Scan for the cell matching the given text and deliver its (X, Y) coordinate at center. 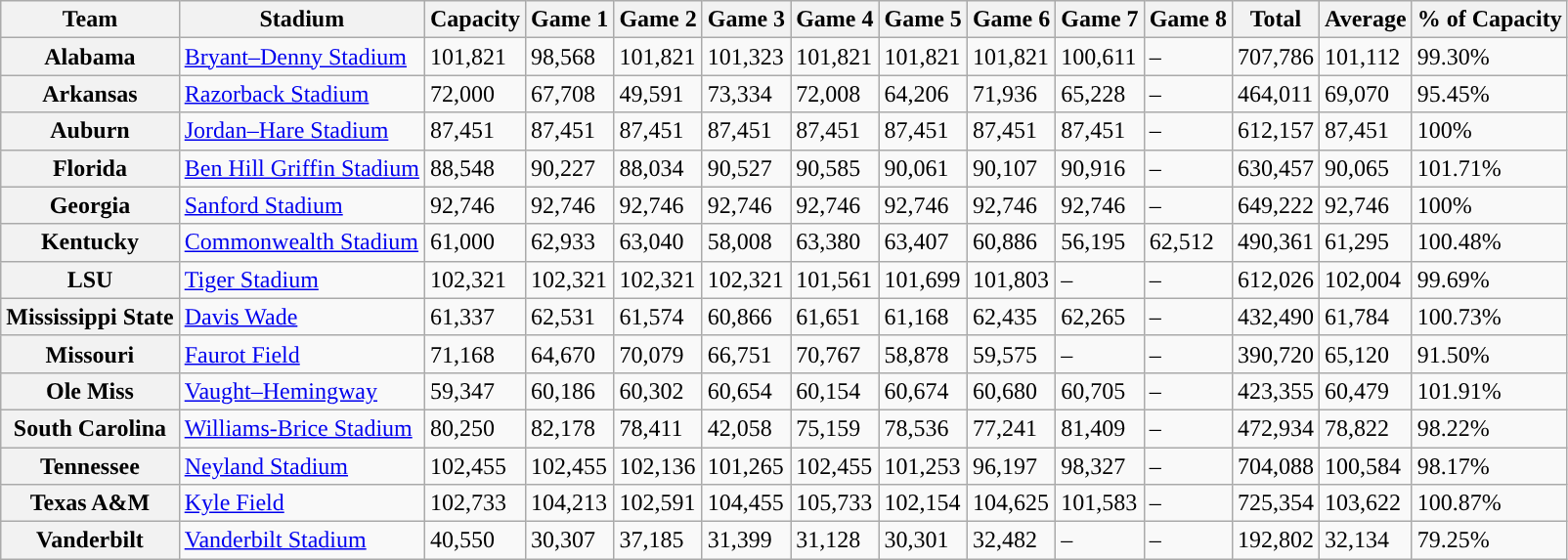
Bryant–Denny Stadium (301, 57)
95.45% (1490, 94)
61,000 (475, 242)
67,708 (570, 94)
40,550 (475, 540)
66,751 (746, 354)
90,061 (923, 168)
63,380 (835, 242)
62,435 (1011, 317)
32,482 (1011, 540)
98.17% (1490, 466)
60,479 (1367, 391)
65,120 (1367, 354)
Razorback Stadium (301, 94)
432,490 (1277, 317)
88,548 (475, 168)
64,670 (570, 354)
102,733 (475, 503)
60,674 (923, 391)
Vanderbilt (90, 540)
70,767 (835, 354)
101,583 (1100, 503)
630,457 (1277, 168)
Vaught–Hemingway (301, 391)
31,128 (835, 540)
72,008 (835, 94)
61,168 (923, 317)
64,206 (923, 94)
Capacity (475, 20)
61,295 (1367, 242)
Davis Wade (301, 317)
80,250 (475, 428)
49,591 (658, 94)
70,079 (658, 354)
Game 4 (835, 20)
71,168 (475, 354)
59,575 (1011, 354)
Game 6 (1011, 20)
101,561 (835, 280)
Game 3 (746, 20)
Ole Miss (90, 391)
65,228 (1100, 94)
90,065 (1367, 168)
Game 5 (923, 20)
56,195 (1100, 242)
104,213 (570, 503)
30,301 (923, 540)
Auburn (90, 131)
58,008 (746, 242)
73,334 (746, 94)
104,455 (746, 503)
Team (90, 20)
71,936 (1011, 94)
390,720 (1277, 354)
62,512 (1188, 242)
61,651 (835, 317)
Kentucky (90, 242)
704,088 (1277, 466)
101.71% (1490, 168)
LSU (90, 280)
Tiger Stadium (301, 280)
98,327 (1100, 466)
60,154 (835, 391)
100,611 (1100, 57)
78,536 (923, 428)
63,407 (923, 242)
81,409 (1100, 428)
59,347 (475, 391)
60,302 (658, 391)
Game 7 (1100, 20)
612,026 (1277, 280)
60,680 (1011, 391)
63,040 (658, 242)
96,197 (1011, 466)
88,034 (658, 168)
101.91% (1490, 391)
Average (1367, 20)
75,159 (835, 428)
Alabama (90, 57)
60,186 (570, 391)
101,265 (746, 466)
Florida (90, 168)
101,803 (1011, 280)
60,866 (746, 317)
32,134 (1367, 540)
100.87% (1490, 503)
Game 1 (570, 20)
79.25% (1490, 540)
61,337 (475, 317)
37,185 (658, 540)
Faurot Field (301, 354)
101,112 (1367, 57)
612,157 (1277, 131)
62,531 (570, 317)
90,227 (570, 168)
101,253 (923, 466)
Kyle Field (301, 503)
102,004 (1367, 280)
62,933 (570, 242)
Georgia (90, 205)
100,584 (1367, 466)
707,786 (1277, 57)
60,654 (746, 391)
Jordan–Hare Stadium (301, 131)
58,878 (923, 354)
60,705 (1100, 391)
Arkansas (90, 94)
464,011 (1277, 94)
82,178 (570, 428)
Total (1277, 20)
Stadium (301, 20)
99.69% (1490, 280)
102,136 (658, 466)
31,399 (746, 540)
98,568 (570, 57)
Game 8 (1188, 20)
101,699 (923, 280)
649,222 (1277, 205)
61,784 (1367, 317)
423,355 (1277, 391)
90,916 (1100, 168)
Ben Hill Griffin Stadium (301, 168)
102,154 (923, 503)
100.48% (1490, 242)
472,934 (1277, 428)
192,802 (1277, 540)
Texas A&M (90, 503)
Commonwealth Stadium (301, 242)
91.50% (1490, 354)
78,411 (658, 428)
90,585 (835, 168)
99.30% (1490, 57)
100.73% (1490, 317)
61,574 (658, 317)
78,822 (1367, 428)
62,265 (1100, 317)
69,070 (1367, 94)
Sanford Stadium (301, 205)
77,241 (1011, 428)
90,107 (1011, 168)
105,733 (835, 503)
90,527 (746, 168)
98.22% (1490, 428)
101,323 (746, 57)
Neyland Stadium (301, 466)
725,354 (1277, 503)
60,886 (1011, 242)
Game 2 (658, 20)
104,625 (1011, 503)
103,622 (1367, 503)
30,307 (570, 540)
102,591 (658, 503)
Tennessee (90, 466)
72,000 (475, 94)
South Carolina (90, 428)
% of Capacity (1490, 20)
42,058 (746, 428)
Mississippi State (90, 317)
Missouri (90, 354)
490,361 (1277, 242)
Williams-Brice Stadium (301, 428)
Vanderbilt Stadium (301, 540)
